Scan for the cell matching the given text and deliver its (X, Y) coordinate at center. 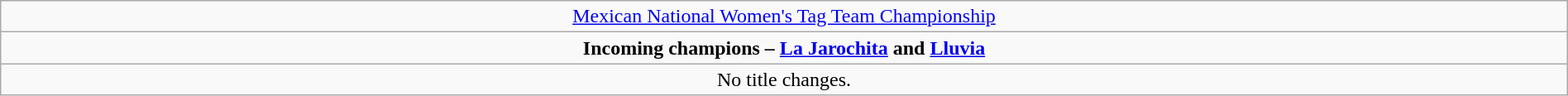
No title changes. (784, 79)
Mexican National Women's Tag Team Championship (784, 17)
Incoming champions – La Jarochita and Lluvia (784, 48)
